Locate the cell with the specified text and output its [X, Y] center coordinate. 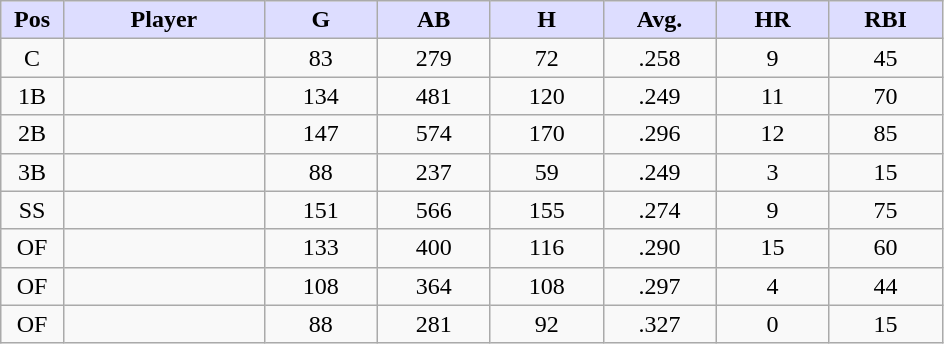
3 [772, 172]
92 [546, 324]
0 [772, 324]
364 [434, 286]
83 [320, 58]
400 [434, 248]
120 [546, 96]
279 [434, 58]
44 [886, 286]
.296 [660, 134]
155 [546, 210]
45 [886, 58]
Player [164, 20]
70 [886, 96]
Pos [32, 20]
SS [32, 210]
151 [320, 210]
170 [546, 134]
11 [772, 96]
566 [434, 210]
H [546, 20]
574 [434, 134]
75 [886, 210]
3B [32, 172]
2B [32, 134]
.297 [660, 286]
1B [32, 96]
237 [434, 172]
12 [772, 134]
147 [320, 134]
59 [546, 172]
.290 [660, 248]
C [32, 58]
281 [434, 324]
AB [434, 20]
RBI [886, 20]
Avg. [660, 20]
72 [546, 58]
116 [546, 248]
G [320, 20]
60 [886, 248]
.258 [660, 58]
134 [320, 96]
.274 [660, 210]
4 [772, 286]
133 [320, 248]
HR [772, 20]
85 [886, 134]
.327 [660, 324]
481 [434, 96]
